Capture the cell that displays the provided text and extract its [X, Y] central coordinate. 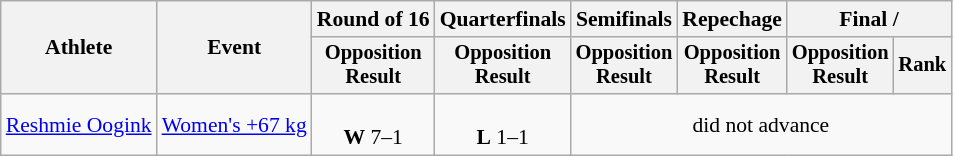
Women's +67 kg [234, 124]
Athlete [79, 48]
Repechage [732, 19]
Rank [922, 66]
Reshmie Oogink [79, 124]
Event [234, 48]
Semifinals [624, 19]
L 1–1 [503, 124]
Quarterfinals [503, 19]
Round of 16 [374, 19]
W 7–1 [374, 124]
Final / [869, 19]
did not advance [761, 124]
